Scan for the cell matching the given text and deliver its (X, Y) coordinate at center. 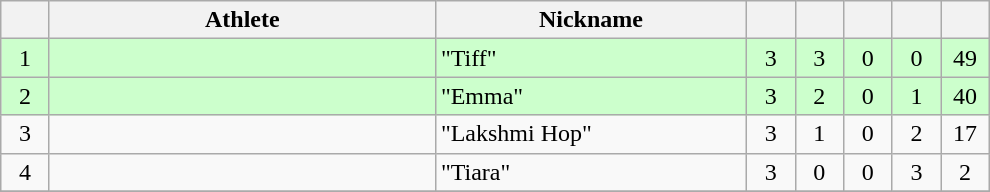
"Lakshmi Hop" (590, 134)
Athlete (242, 20)
"Tiff" (590, 58)
40 (966, 96)
4 (26, 172)
"Tiara" (590, 172)
49 (966, 58)
"Emma" (590, 96)
Nickname (590, 20)
17 (966, 134)
